Find where the given text appears and provide that cell's center as [X, Y] coordinate. 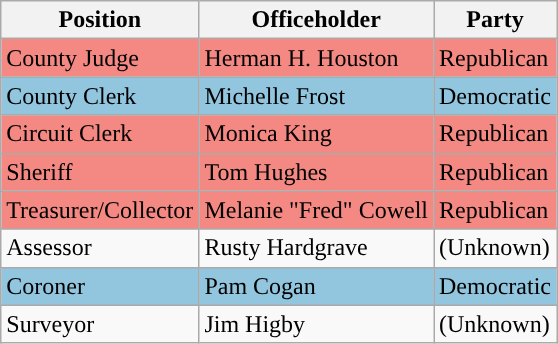
Monica King [316, 134]
Officeholder [316, 20]
Surveyor [100, 324]
Circuit Clerk [100, 134]
Position [100, 20]
County Clerk [100, 96]
Assessor [100, 248]
Coroner [100, 286]
Herman H. Houston [316, 58]
Jim Higby [316, 324]
County Judge [100, 58]
Party [496, 20]
Sheriff [100, 172]
Tom Hughes [316, 172]
Treasurer/Collector [100, 210]
Melanie "Fred" Cowell [316, 210]
Pam Cogan [316, 286]
Rusty Hardgrave [316, 248]
Michelle Frost [316, 96]
